Identify which cell holds the provided text, then report its (X, Y) central coordinate. 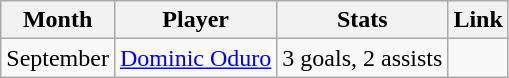
Link (478, 20)
Stats (362, 20)
Player (195, 20)
September (58, 58)
3 goals, 2 assists (362, 58)
Month (58, 20)
Dominic Oduro (195, 58)
